Detect which cell encompasses the target text, then output its [X, Y] center coordinate. 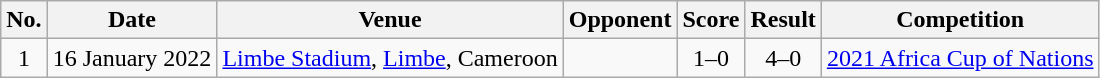
Result [783, 20]
Opponent [620, 20]
Date [132, 20]
4–0 [783, 58]
Venue [390, 20]
Competition [960, 20]
No. [24, 20]
1–0 [711, 58]
Score [711, 20]
1 [24, 58]
Limbe Stadium, Limbe, Cameroon [390, 58]
16 January 2022 [132, 58]
2021 Africa Cup of Nations [960, 58]
